Determine the [x, y] coordinate at the center of the cell enclosing the given text.  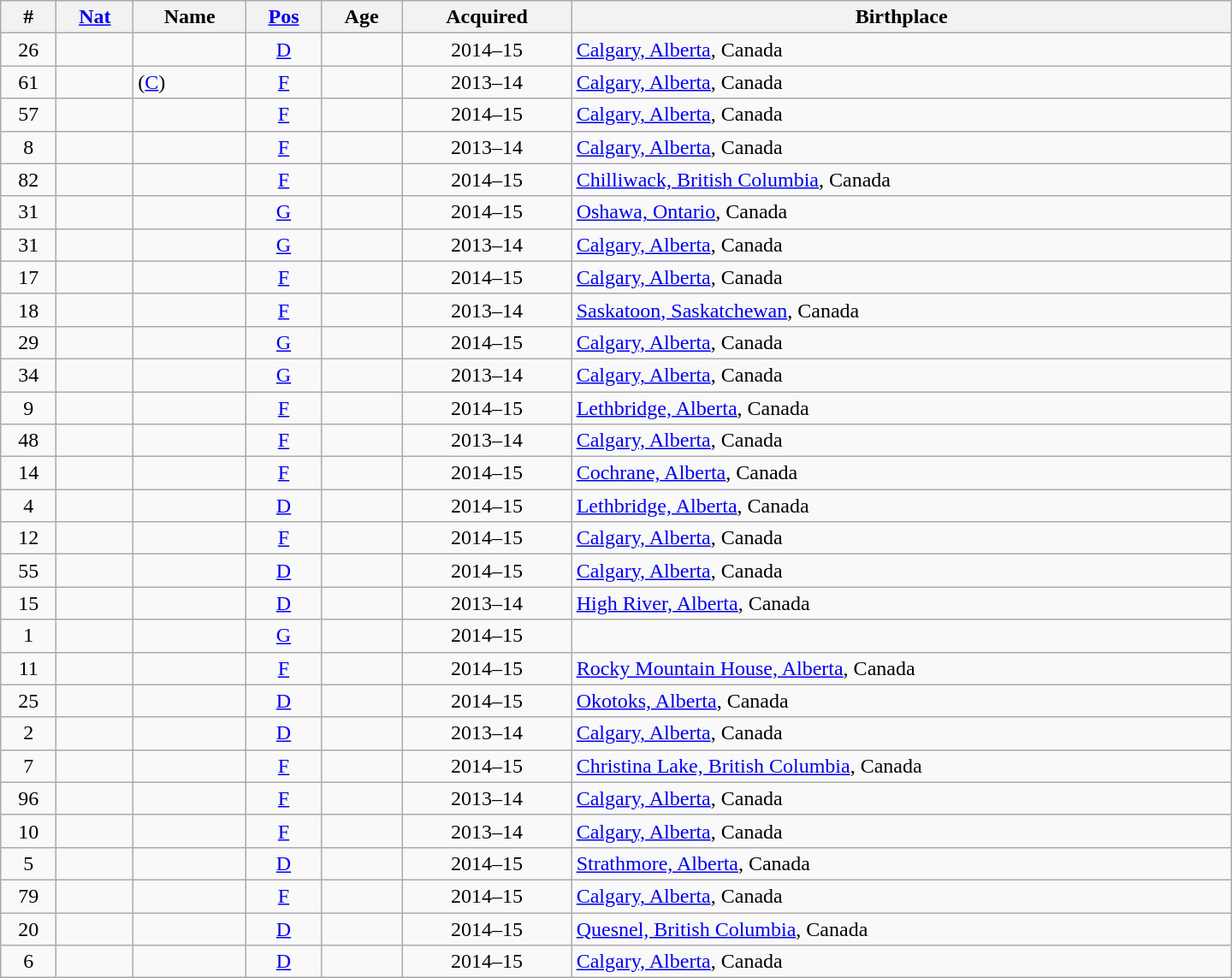
8 [29, 147]
17 [29, 277]
18 [29, 310]
11 [29, 668]
55 [29, 571]
Quesnel, British Columbia, Canada [902, 928]
2 [29, 733]
Birthplace [902, 17]
Saskatoon, Saskatchewan, Canada [902, 310]
29 [29, 342]
Oshawa, Ontario, Canada [902, 212]
1 [29, 636]
96 [29, 798]
9 [29, 408]
25 [29, 701]
Strathmore, Alberta, Canada [902, 863]
4 [29, 506]
48 [29, 441]
15 [29, 603]
Cochrane, Alberta, Canada [902, 473]
6 [29, 962]
# [29, 17]
Rocky Mountain House, Alberta, Canada [902, 668]
High River, Alberta, Canada [902, 603]
82 [29, 180]
Pos [284, 17]
26 [29, 50]
Acquired [487, 17]
Age [361, 17]
34 [29, 375]
Chilliwack, British Columbia, Canada [902, 180]
Name [190, 17]
14 [29, 473]
79 [29, 896]
7 [29, 766]
12 [29, 538]
61 [29, 82]
Christina Lake, British Columbia, Canada [902, 766]
Nat [95, 17]
(C) [190, 82]
5 [29, 863]
57 [29, 115]
Okotoks, Alberta, Canada [902, 701]
10 [29, 831]
20 [29, 928]
